Determine the (x, y) coordinate at the center of the cell enclosing the given text.  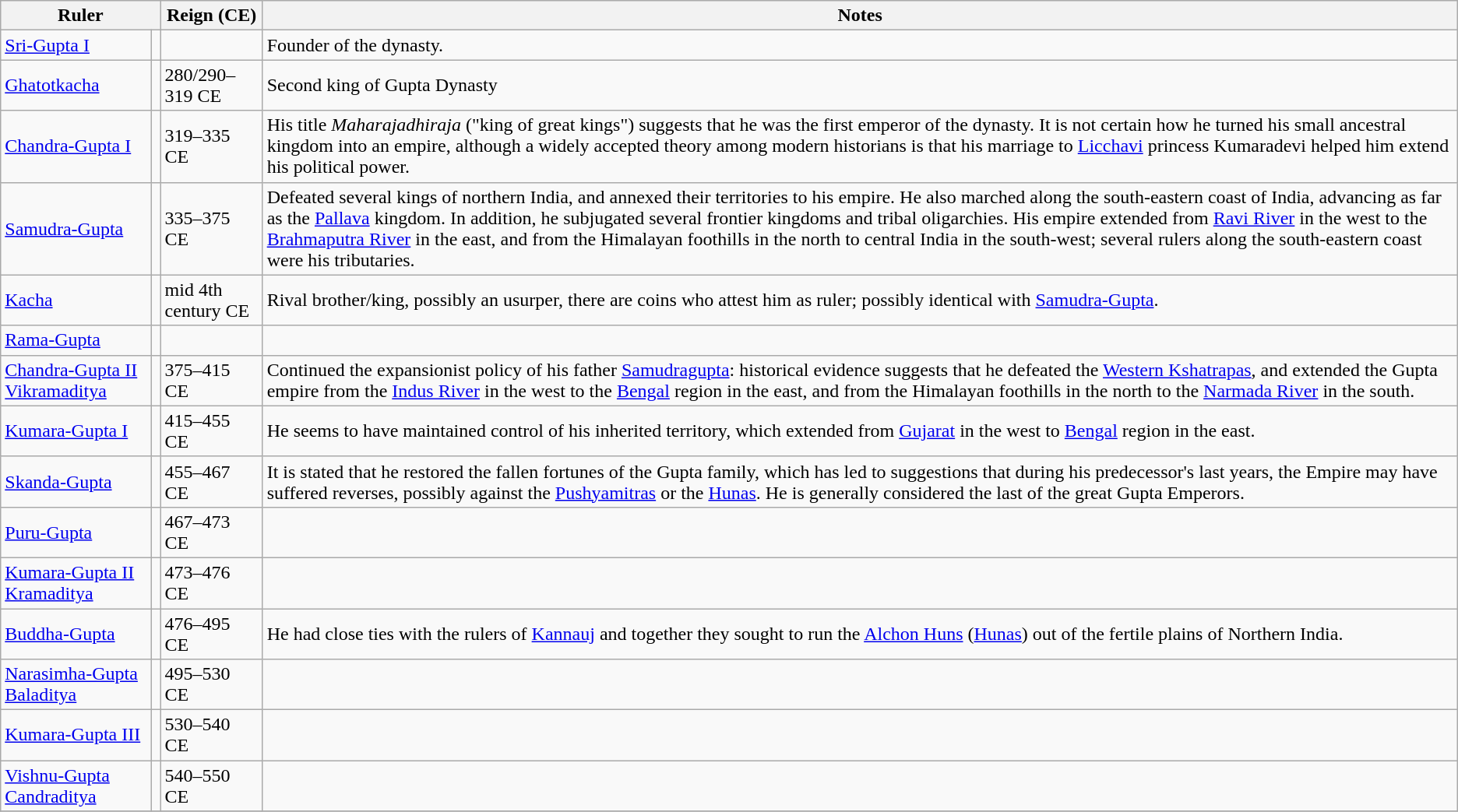
Buddha-Gupta (76, 634)
415–455 CE (212, 431)
Founder of the dynasty. (860, 45)
Kumara-Gupta III (76, 735)
Samudra-Gupta (76, 229)
280/290–319 CE (212, 86)
Ghatotkacha (76, 86)
473–476 CE (212, 582)
Rival brother/king, possibly an usurper, there are coins who attest him as ruler; possibly identical with Samudra-Gupta. (860, 301)
Notes (860, 16)
Kumara-Gupta I (76, 431)
Rama-Gupta (76, 340)
Vishnu-Gupta Candraditya (76, 786)
He seems to have maintained control of his inherited territory, which extended from Gujarat in the west to Bengal region in the east. (860, 431)
Sri-Gupta I (76, 45)
455–467 CE (212, 481)
Second king of Gupta Dynasty (860, 86)
335–375 CE (212, 229)
Narasimha-Gupta Baladitya (76, 685)
He had close ties with the rulers of Kannauj and together they sought to run the Alchon Huns (Hunas) out of the fertile plains of Northern India. (860, 634)
Chandra-Gupta II Vikramaditya (76, 380)
540–550 CE (212, 786)
467–473 CE (212, 533)
Skanda-Gupta (76, 481)
Kacha (76, 301)
Reign (CE) (212, 16)
mid 4th century CE (212, 301)
476–495 CE (212, 634)
Ruler (81, 16)
Kumara-Gupta II Kramaditya (76, 582)
495–530 CE (212, 685)
Chandra-Gupta I (76, 146)
530–540 CE (212, 735)
Puru-Gupta (76, 533)
375–415 CE (212, 380)
319–335 CE (212, 146)
